For the text-containing cell, return its midpoint in [x, y] coordinate format. 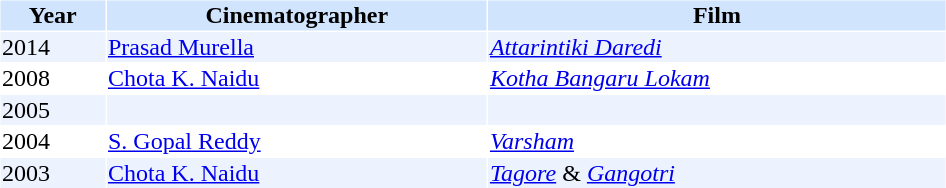
Film [716, 15]
Attarintiki Daredi [716, 47]
Cinematographer [297, 15]
2005 [52, 110]
Year [52, 15]
Kotha Bangaru Lokam [716, 79]
2004 [52, 141]
2014 [52, 47]
S. Gopal Reddy [297, 141]
Tagore & Gangotri [716, 173]
2008 [52, 79]
Varsham [716, 141]
2003 [52, 173]
Prasad Murella [297, 47]
